From the cell containing the given text, extract its center point as (X, Y) coordinate. 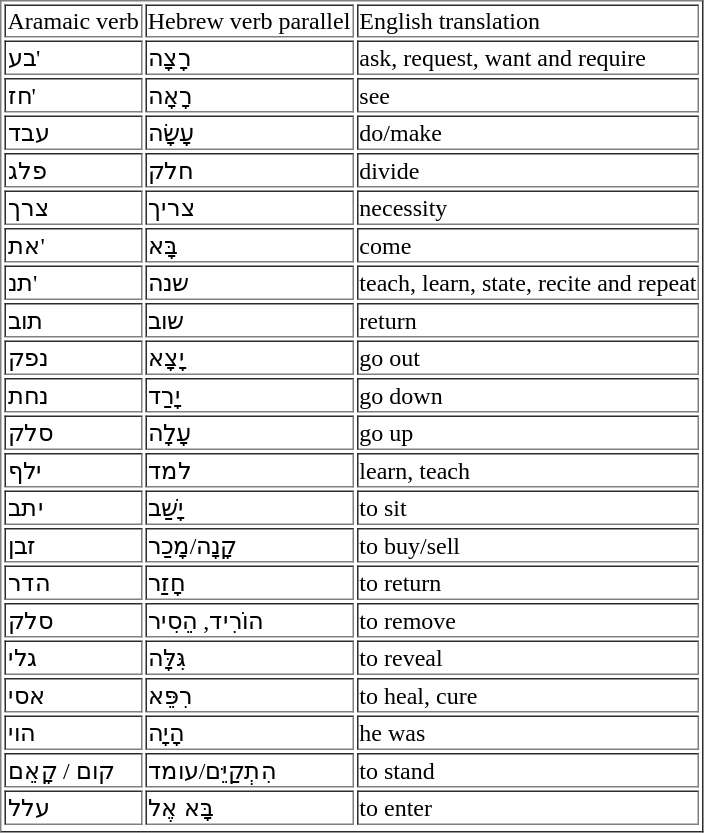
גִּלָּה (250, 657)
הוֹרִיד, הֵסִיר (250, 620)
עָשָׂה (250, 133)
go down (528, 395)
את' (72, 245)
שנה (250, 283)
Hebrew verb parallel (250, 20)
צרך (72, 207)
קָנָה/מָכַר (250, 545)
to enter (528, 807)
קום / קָאֵם (72, 770)
בע' (72, 57)
זבן (72, 545)
יתב (72, 507)
שוב (250, 320)
to buy/sell (528, 545)
to heal, cure (528, 695)
פלג (72, 170)
return (528, 320)
עָלָה (250, 433)
to stand (528, 770)
Aramaic verb (72, 20)
יָרַד (250, 395)
תוב (72, 320)
to return (528, 583)
go up (528, 433)
ask, request, want and require (528, 57)
רָצָה (250, 57)
he was (528, 733)
רִפֵּא (250, 695)
למד (250, 470)
to sit (528, 507)
צריך (250, 207)
הוי (72, 733)
to reveal (528, 657)
הָיָה (250, 733)
רָאָה (250, 95)
אסי (72, 695)
עבד (72, 133)
go out (528, 357)
see (528, 95)
הדר (72, 583)
בָּא (250, 245)
teach, learn, state, recite and repeat (528, 283)
divide (528, 170)
learn, teach (528, 470)
חז' (72, 95)
necessity (528, 207)
נפק (72, 357)
ילף (72, 470)
come (528, 245)
חָזַר (250, 583)
חלק (250, 170)
בָּא אֶל (250, 807)
גלי (72, 657)
נחת (72, 395)
do/make (528, 133)
English translation (528, 20)
עלל (72, 807)
יָשַׁב (250, 507)
הִתְקַיֵּם/עומד (250, 770)
תנ' (72, 283)
יָצָא (250, 357)
to remove (528, 620)
